Scan for the cell matching the given text and deliver its [X, Y] coordinate at center. 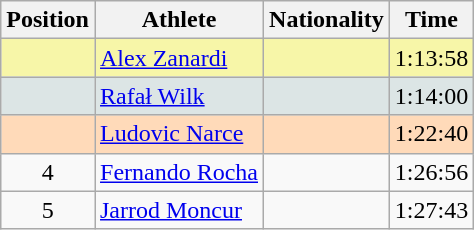
1:26:56 [431, 172]
5 [48, 210]
Rafał Wilk [178, 96]
Athlete [178, 20]
1:14:00 [431, 96]
Nationality [327, 20]
4 [48, 172]
Time [431, 20]
Ludovic Narce [178, 134]
1:22:40 [431, 134]
Alex Zanardi [178, 58]
Position [48, 20]
1:13:58 [431, 58]
Jarrod Moncur [178, 210]
1:27:43 [431, 210]
Fernando Rocha [178, 172]
